Provide the (x, y) coordinate of the cell's center where the given text is located.  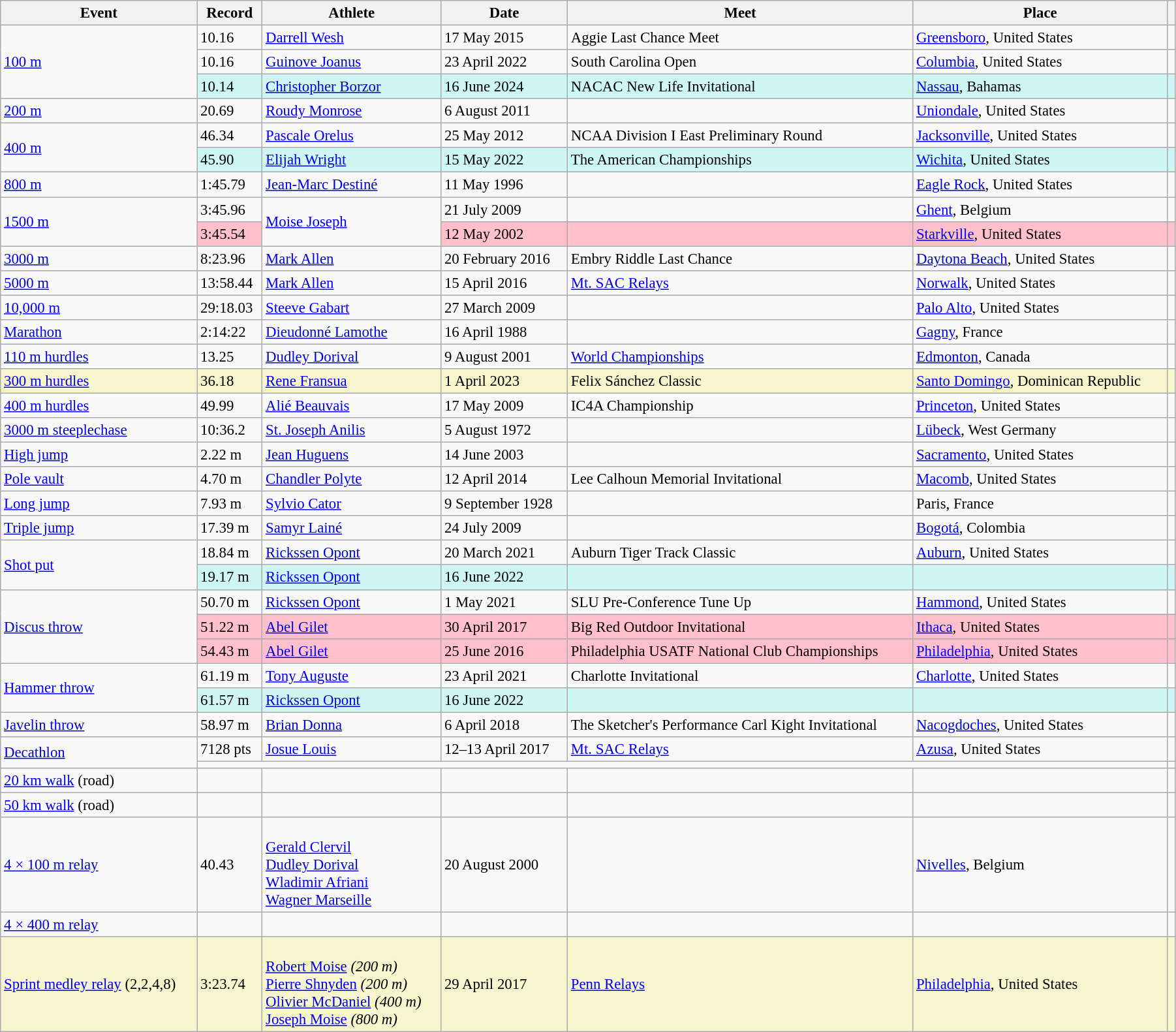
Marathon (99, 332)
Rene Fransua (352, 381)
Guinove Joanus (352, 62)
Eagle Rock, United States (1040, 185)
Decathlon (99, 753)
Azusa, United States (1040, 749)
Samyr Lainé (352, 528)
100 m (99, 63)
1 May 2021 (504, 602)
5000 m (99, 283)
3:45.96 (230, 210)
Hammer throw (99, 688)
8:23.96 (230, 258)
23 April 2021 (504, 676)
13:58.44 (230, 283)
Nacogdoches, United States (1040, 725)
Daytona Beach, United States (1040, 258)
Roudy Monrose (352, 111)
7.93 m (230, 504)
South Carolina Open (740, 62)
45.90 (230, 160)
Lee Calhoun Memorial Invitational (740, 479)
Elijah Wright (352, 160)
20 February 2016 (504, 258)
Uniondale, United States (1040, 111)
13.25 (230, 356)
11 May 1996 (504, 185)
54.43 m (230, 651)
Jacksonville, United States (1040, 136)
Pole vault (99, 479)
Josue Louis (352, 749)
23 April 2022 (504, 62)
Philadelphia USATF National Club Championships (740, 651)
3000 m steeplechase (99, 430)
Nassau, Bahamas (1040, 87)
Charlotte Invitational (740, 676)
46.34 (230, 136)
36.18 (230, 381)
Gerald ClervilDudley DorivalWladimir AfrianiWagner Marseille (352, 865)
Sacramento, United States (1040, 455)
29 April 2017 (504, 984)
4 × 400 m relay (99, 925)
Date (504, 13)
Tony Auguste (352, 676)
Auburn Tiger Track Classic (740, 553)
Chandler Polyte (352, 479)
Hammond, United States (1040, 602)
1:45.79 (230, 185)
Triple jump (99, 528)
Paris, France (1040, 504)
16 June 2024 (504, 87)
Greensboro, United States (1040, 38)
7128 pts (230, 749)
Columbia, United States (1040, 62)
12 May 2002 (504, 234)
20.69 (230, 111)
Gagny, France (1040, 332)
Darrell Wesh (352, 38)
30 April 2017 (504, 627)
Javelin throw (99, 725)
Long jump (99, 504)
61.57 m (230, 700)
Jean-Marc Destiné (352, 185)
12 April 2014 (504, 479)
Norwalk, United States (1040, 283)
17 May 2015 (504, 38)
400 m (99, 148)
Record (230, 13)
Steeve Gabart (352, 307)
5 August 1972 (504, 430)
50.70 m (230, 602)
20 August 2000 (504, 865)
17 May 2009 (504, 405)
400 m hurdles (99, 405)
Felix Sánchez Classic (740, 381)
51.22 m (230, 627)
21 July 2009 (504, 210)
4 × 100 m relay (99, 865)
61.19 m (230, 676)
10.14 (230, 87)
50 km walk (road) (99, 805)
27 March 2009 (504, 307)
Meet (740, 13)
Shot put (99, 565)
6 April 2018 (504, 725)
Big Red Outdoor Invitational (740, 627)
Lübeck, West Germany (1040, 430)
58.97 m (230, 725)
18.84 m (230, 553)
9 September 1928 (504, 504)
20 March 2021 (504, 553)
Princeton, United States (1040, 405)
Charlotte, United States (1040, 676)
NCAA Division I East Preliminary Round (740, 136)
Ghent, Belgium (1040, 210)
Macomb, United States (1040, 479)
Nivelles, Belgium (1040, 865)
Dieudonné Lamothe (352, 332)
SLU Pre-Conference Tune Up (740, 602)
49.99 (230, 405)
Event (99, 13)
Dudley Dorival (352, 356)
19.17 m (230, 578)
Aggie Last Chance Meet (740, 38)
10:36.2 (230, 430)
3000 m (99, 258)
Athlete (352, 13)
High jump (99, 455)
3:23.74 (230, 984)
200 m (99, 111)
24 July 2009 (504, 528)
NACAC New Life Invitational (740, 87)
World Championships (740, 356)
Sprint medley relay (2,2,4,8) (99, 984)
10,000 m (99, 307)
14 June 2003 (504, 455)
Pascale Orelus (352, 136)
1500 m (99, 222)
110 m hurdles (99, 356)
1 April 2023 (504, 381)
Edmonton, Canada (1040, 356)
Sylvio Cator (352, 504)
2:14:22 (230, 332)
16 April 1988 (504, 332)
Alié Beauvais (352, 405)
St. Joseph Anilis (352, 430)
Discus throw (99, 627)
Robert Moise (200 m)Pierre Shnyden (200 m)Olivier McDaniel (400 m)Joseph Moise (800 m) (352, 984)
IC4A Championship (740, 405)
Place (1040, 13)
The Sketcher's Performance Carl Kight Invitational (740, 725)
Santo Domingo, Dominican Republic (1040, 381)
25 June 2016 (504, 651)
300 m hurdles (99, 381)
Starkville, United States (1040, 234)
Christopher Borzor (352, 87)
6 August 2011 (504, 111)
2.22 m (230, 455)
9 August 2001 (504, 356)
Brian Donna (352, 725)
Moise Joseph (352, 222)
Jean Huguens (352, 455)
15 April 2016 (504, 283)
Wichita, United States (1040, 160)
12–13 April 2017 (504, 749)
17.39 m (230, 528)
40.43 (230, 865)
Palo Alto, United States (1040, 307)
29:18.03 (230, 307)
3:45.54 (230, 234)
800 m (99, 185)
Bogotá, Colombia (1040, 528)
Auburn, United States (1040, 553)
20 km walk (road) (99, 781)
Embry Riddle Last Chance (740, 258)
Ithaca, United States (1040, 627)
25 May 2012 (504, 136)
4.70 m (230, 479)
Penn Relays (740, 984)
15 May 2022 (504, 160)
The American Championships (740, 160)
